Determine the [X, Y] coordinate at the center of the cell enclosing the given text.  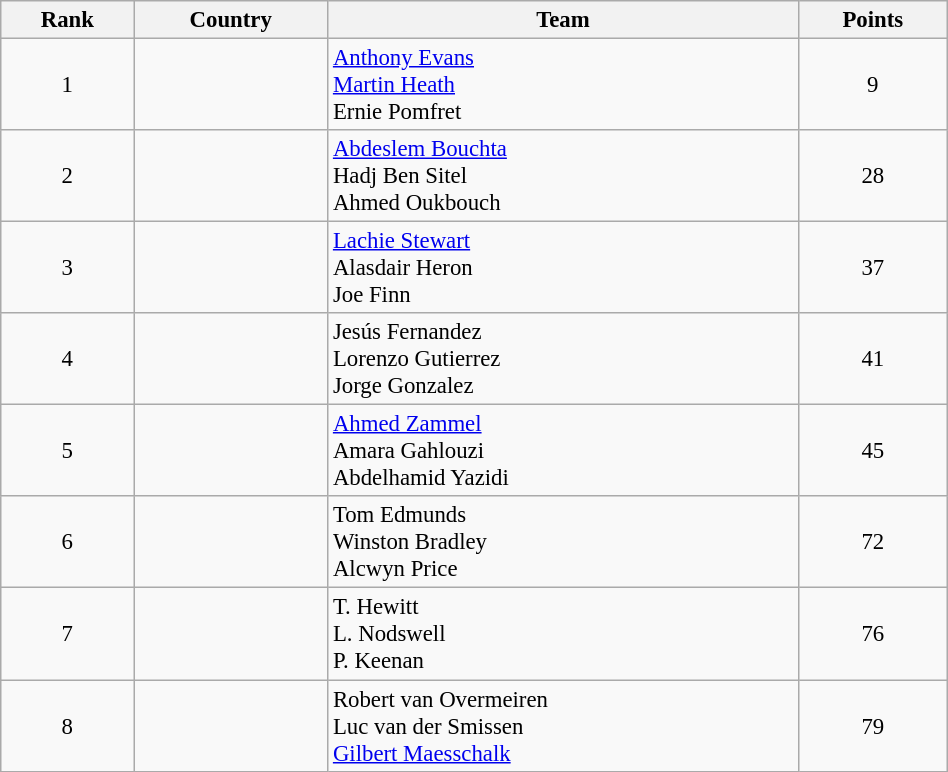
41 [872, 359]
Abdeslem BouchtaHadj Ben SitelAhmed Oukbouch [564, 176]
5 [68, 451]
7 [68, 634]
Rank [68, 20]
9 [872, 85]
6 [68, 542]
28 [872, 176]
79 [872, 726]
Team [564, 20]
Points [872, 20]
Country [231, 20]
Jesús FernandezLorenzo GutierrezJorge Gonzalez [564, 359]
Tom EdmundsWinston BradleyAlcwyn Price [564, 542]
72 [872, 542]
4 [68, 359]
37 [872, 268]
2 [68, 176]
76 [872, 634]
Anthony EvansMartin HeathErnie Pomfret [564, 85]
Lachie StewartAlasdair HeronJoe Finn [564, 268]
T. HewittL. NodswellP. Keenan [564, 634]
3 [68, 268]
Robert van OvermeirenLuc van der SmissenGilbert Maesschalk [564, 726]
1 [68, 85]
Ahmed ZammelAmara GahlouziAbdelhamid Yazidi [564, 451]
8 [68, 726]
45 [872, 451]
